Return the (x, y) coordinate for the center point of the cell that contains the specified text.  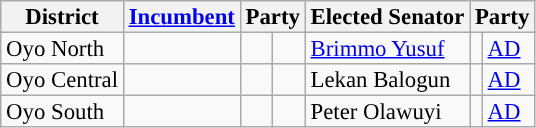
Lekan Balogun (387, 80)
District (62, 17)
Elected Senator (387, 17)
Oyo South (62, 112)
Incumbent (182, 17)
Oyo North (62, 49)
Peter Olawuyi (387, 112)
Oyo Central (62, 80)
Brimmo Yusuf (387, 49)
